Determine the [X, Y] coordinate at the center of the cell enclosing the given text.  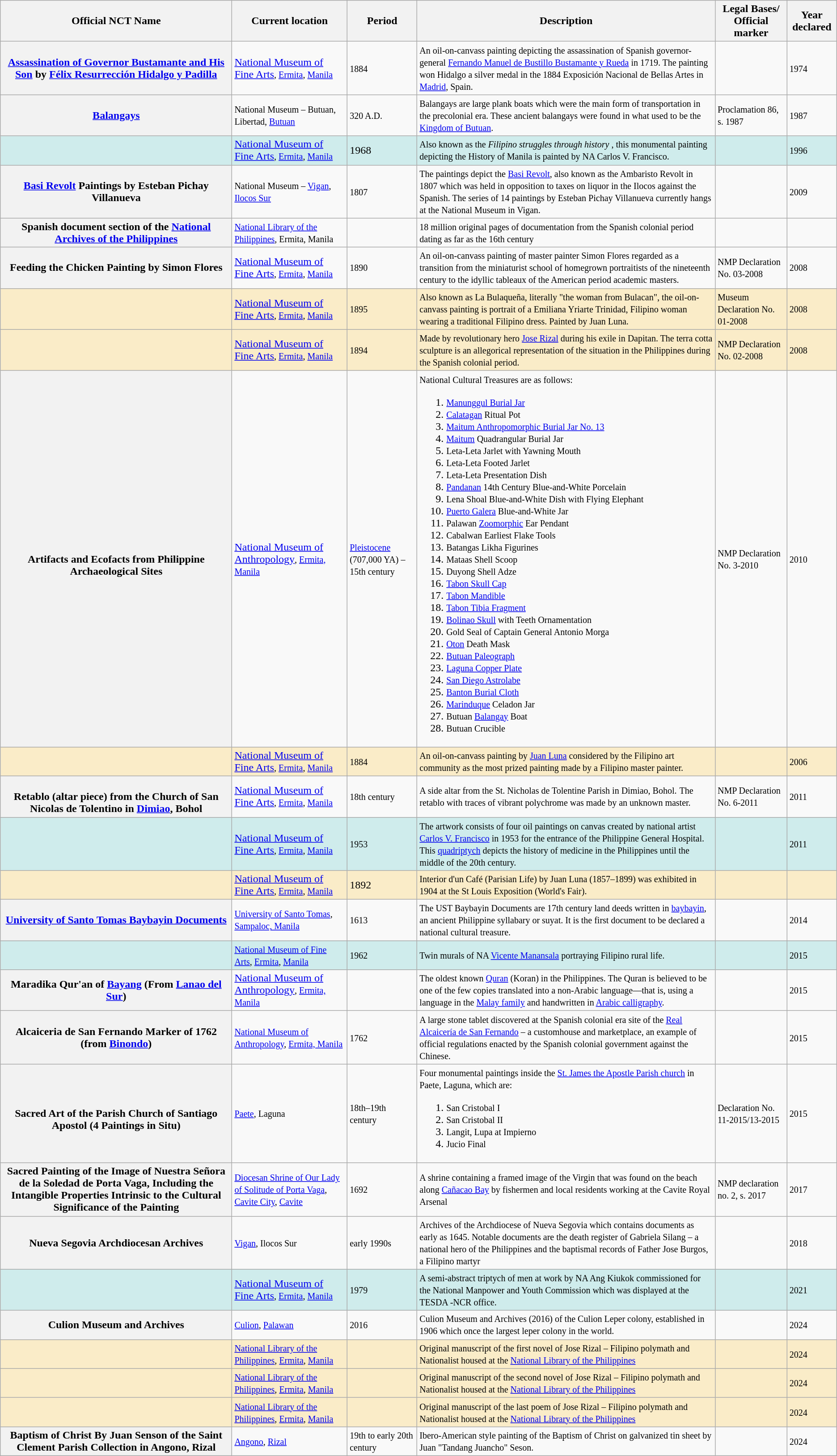
University of Santo Tomas, Sampaloc, Manila [290, 920]
18th–19th century [382, 1114]
1613 [382, 920]
An oil-on-canvass painting by Juan Luna considered by the Filipino art community as the most prized painting made by a Filipino master painter. [566, 762]
Nueva Segovia Archdiocesan Archives [116, 1242]
A side altar from the St. Nicholas de Tolentine Parish in Dimiao, Bohol. The retablo with traces of vibrant polychrome was made by an unknown master. [566, 796]
Alcaiceria de San Fernando Marker of 1762 (from Binondo) [116, 1038]
Legal Bases/ Official marker [751, 21]
NMP declaration no. 2, s. 2017 [751, 1190]
Balangays [116, 115]
1968 [382, 150]
1895 [382, 309]
1894 [382, 350]
Angono, Rizal [290, 1441]
Proclamation 86, s. 1987 [751, 115]
Artifacts and Ecofacts from Philippine Archaeological Sites [116, 559]
2010 [812, 559]
2014 [812, 920]
Maradika Qur'an of Bayang (From Lanao del Sur) [116, 990]
18 million original pages of documentation from the Spanish colonial period dating as far as the 16th century [566, 232]
Culion, Palawan [290, 1325]
Sacred Art of the Parish Church of Santiago Apostol (4 Paintings in Situ) [116, 1114]
Feeding the Chicken Painting by Simon Flores [116, 268]
National Museum – Vigan, Ilocos Sur [290, 191]
2006 [812, 762]
Baptism of Christ By Juan Senson of the Saint Clement Parish Collection in Angono, Rizal [116, 1441]
1987 [812, 115]
NMP Declaration No. 3-2010 [751, 559]
Culion Museum and Archives (2016) of the Culion Leper colony, established in 1906 which once the largest leper colony in the world. [566, 1325]
Interior d'un Café (Parisian Life) by Juan Luna (1857–1899) was exhibited in 1904 at the St Louis Exposition (World's Fair). [566, 885]
2016 [382, 1325]
Culion Museum and Archives [116, 1325]
2021 [812, 1290]
Original manuscript of the last poem of Jose Rizal – Filipino polymath and Nationalist housed at the National Library of the Philippines [566, 1412]
NMP Declaration No. 6-2011 [751, 796]
NMP Declaration No. 03-2008 [751, 268]
1974 [812, 68]
Spanish document section of the National Archives of the Philippines [116, 232]
Current location [290, 21]
Description [566, 21]
Assassination of Governor Bustamante and His Son by Félix Resurrección Hidalgo y Padilla [116, 68]
Museum Declaration No. 01-2008 [751, 309]
2017 [812, 1190]
NMP Declaration No. 02-2008 [751, 350]
Basi Revolt Paintings by Esteban Pichay Villanueva [116, 191]
1962 [382, 955]
Diocesan Shrine of Our Lady of Solitude of Porta Vaga, Cavite City, Cavite [290, 1190]
early 1990s [382, 1242]
Ibero-American style painting of the Baptism of Christ on galvanized tin sheet by Juan "Tandang Juancho" Seson. [566, 1441]
2018 [812, 1242]
2009 [812, 191]
Also known as the Filipino struggles through history , this monumental painting depicting the History of Manila is painted by NA Carlos V. Francisco. [566, 150]
1807 [382, 191]
Period [382, 21]
Vigan, Ilocos Sur [290, 1242]
1996 [812, 150]
1692 [382, 1190]
University of Santo Tomas Baybayin Documents [116, 920]
Retablo (altar piece) from the Church of San Nicolas de Tolentino in Dimiao, Bohol [116, 796]
Paete, Laguna [290, 1114]
320 A.D. [382, 115]
Twin murals of NA Vicente Manansala portraying Filipino rural life. [566, 955]
Official NCT Name [116, 21]
Original manuscript of the second novel of Jose Rizal – Filipino polymath and Nationalist housed at the National Library of the Philippines [566, 1383]
National Museum – Butuan, Libertad, Butuan [290, 115]
1892 [382, 885]
1762 [382, 1038]
1953 [382, 844]
18th century [382, 796]
19th to early 20th century [382, 1441]
Year declared [812, 21]
Original manuscript of the first novel of Jose Rizal – Filipino polymath and Nationalist housed at the National Library of the Philippines [566, 1354]
1890 [382, 268]
Pleistocene (707,000 YA) – 15th century [382, 559]
Declaration No. 11-2015/13-2015 [751, 1114]
1979 [382, 1290]
